Output the (x, y) coordinate of the center of the cell containing the given text.  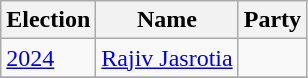
Election (48, 20)
2024 (48, 58)
Rajiv Jasrotia (167, 58)
Party (272, 20)
Name (167, 20)
